Return (X, Y) of the center of cell containing provided text 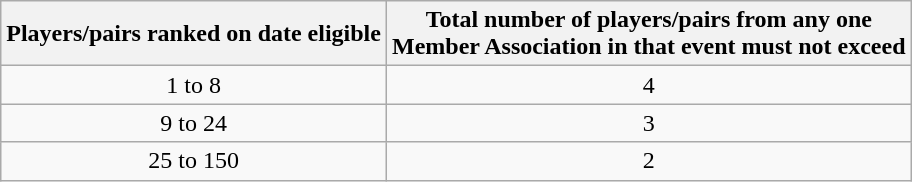
2 (648, 161)
9 to 24 (194, 123)
4 (648, 85)
Players/pairs ranked on date eligible (194, 34)
1 to 8 (194, 85)
3 (648, 123)
25 to 150 (194, 161)
Total number of players/pairs from any oneMember Association in that event must not exceed (648, 34)
